Output the [x, y] coordinate of the center of the cell containing the given text.  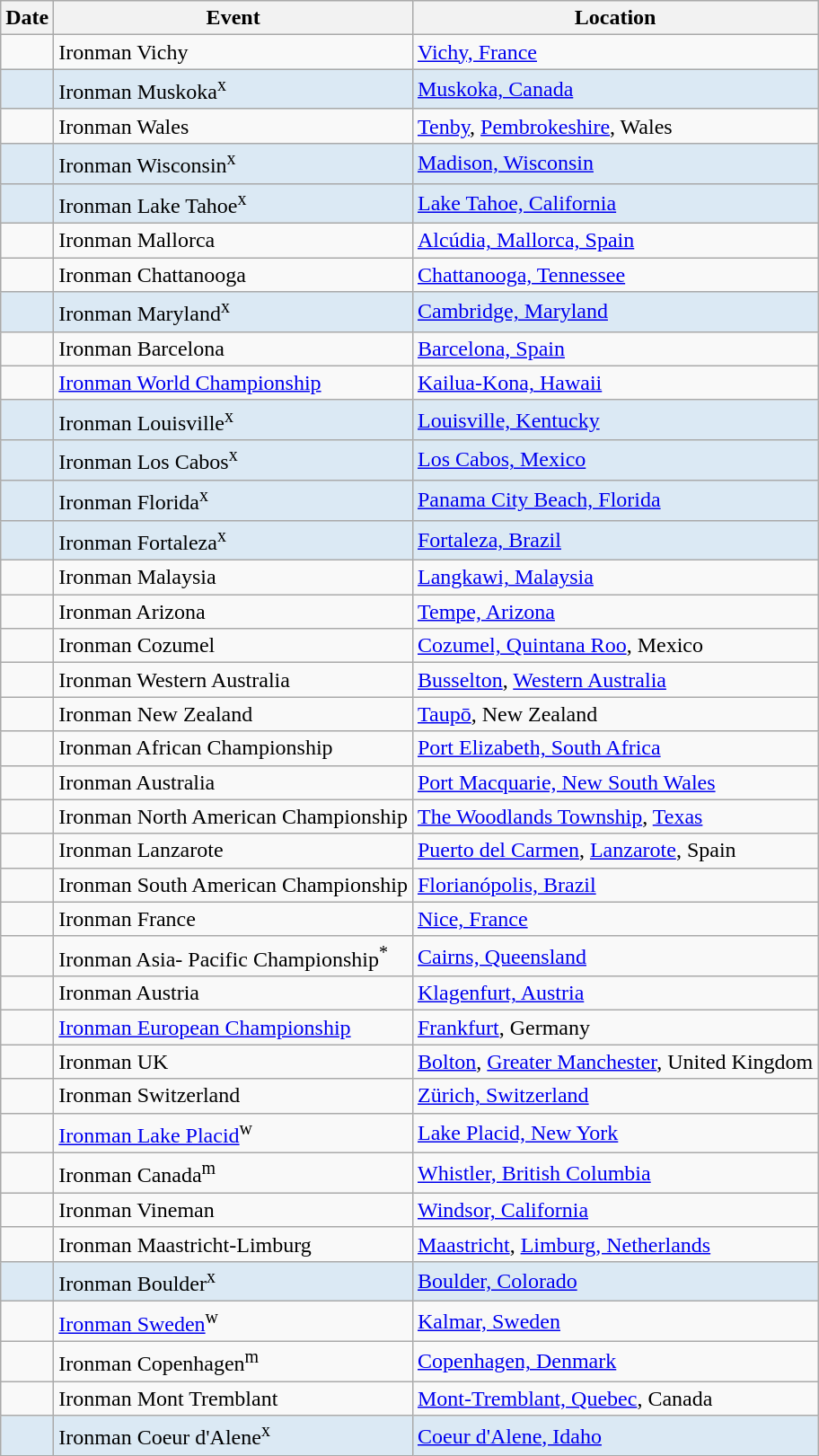
Ironman Floridax [233, 501]
Ironman Wisconsinx [233, 163]
Lake Tahoe, California [614, 203]
Ironman Fortalezax [233, 541]
Ironman Malaysia [233, 578]
Ironman Copenhagenm [233, 1362]
Madison, Wisconsin [614, 163]
Ironman World Championship [233, 383]
Busselton, Western Australia [614, 680]
Ironman Maastricht-Limburg [233, 1244]
Langkawi, Malaysia [614, 578]
Kalmar, Sweden [614, 1322]
Windsor, California [614, 1210]
Zürich, Switzerland [614, 1096]
Ironman Vineman [233, 1210]
Copenhagen, Denmark [614, 1362]
Ironman Cozumel [233, 646]
Vichy, France [614, 52]
Los Cabos, Mexico [614, 460]
Ironman African Championship [233, 748]
Muskoka, Canada [614, 90]
Frankfurt, Germany [614, 1028]
Ironman France [233, 919]
Port Macquarie, New South Wales [614, 782]
Puerto del Carmen, Lanzarote, Spain [614, 851]
Ironman Switzerland [233, 1096]
Ironman Canadam [233, 1173]
Whistler, British Columbia [614, 1173]
Ironman Swedenw [233, 1322]
Ironman Lake Tahoex [233, 203]
Alcúdia, Mallorca, Spain [614, 241]
Ironman North American Championship [233, 816]
Ironman European Championship [233, 1028]
Ironman Western Australia [233, 680]
Louisville, Kentucky [614, 420]
Ironman Boulderx [233, 1281]
Event [233, 18]
Ironman Los Cabosx [233, 460]
Ironman Marylandx [233, 313]
Barcelona, Spain [614, 349]
Panama City Beach, Florida [614, 501]
Ironman South American Championship [233, 885]
Taupō, New Zealand [614, 714]
Ironman Vichy [233, 52]
Ironman Lake Placidw [233, 1134]
Maastricht, Limburg, Netherlands [614, 1244]
Ironman Muskokax [233, 90]
Mont-Tremblant, Quebec, Canada [614, 1399]
Cambridge, Maryland [614, 313]
Ironman Lanzarote [233, 851]
Nice, France [614, 919]
Ironman Arizona [233, 612]
Cozumel, Quintana Roo, Mexico [614, 646]
Ironman Wales [233, 126]
Ironman Chattanooga [233, 275]
Ironman Coeur d'Alenex [233, 1435]
Ironman Austria [233, 993]
Ironman New Zealand [233, 714]
Ironman Louisvillex [233, 420]
Ironman UK [233, 1062]
Fortaleza, Brazil [614, 541]
Ironman Australia [233, 782]
Kailua-Kona, Hawaii [614, 383]
Ironman Barcelona [233, 349]
Chattanooga, Tennessee [614, 275]
Tenby, Pembrokeshire, Wales [614, 126]
Date [27, 18]
Ironman Mont Tremblant [233, 1399]
Ironman Mallorca [233, 241]
Klagenfurt, Austria [614, 993]
Boulder, Colorado [614, 1281]
Tempe, Arizona [614, 612]
Lake Placid, New York [614, 1134]
Port Elizabeth, South Africa [614, 748]
The Woodlands Township, Texas [614, 816]
Florianópolis, Brazil [614, 885]
Location [614, 18]
Cairns, Queensland [614, 956]
Ironman Asia- Pacific Championship* [233, 956]
Bolton, Greater Manchester, United Kingdom [614, 1062]
Coeur d'Alene, Idaho [614, 1435]
